Detect which cell encompasses the target text, then output its [x, y] center coordinate. 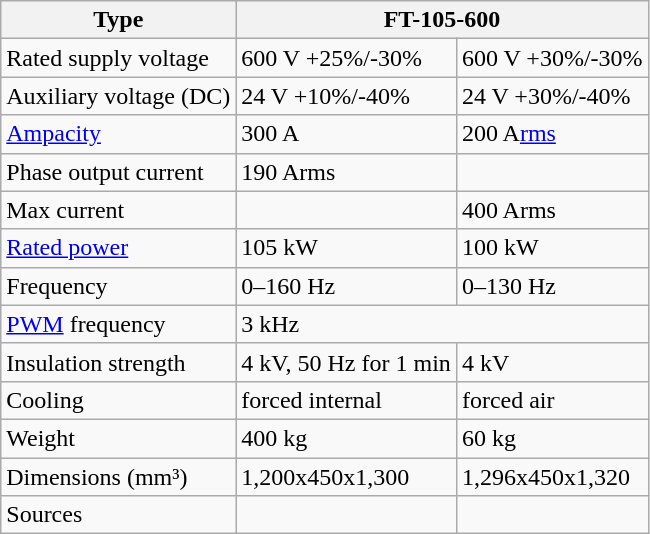
24 V +10%/-40% [346, 96]
Rated supply voltage [118, 58]
Frequency [118, 286]
60 kg [552, 438]
Insulation strength [118, 362]
400 Arms [552, 210]
100 kW [552, 248]
Ampacity [118, 134]
1,200x450x1,300 [346, 477]
Cooling [118, 400]
3 kHz [442, 324]
forced internal [346, 400]
Sources [118, 515]
600 V +30%/-30% [552, 58]
Auxiliary voltage (DC) [118, 96]
600 V +25%/-30% [346, 58]
190 Arms [346, 172]
forced air [552, 400]
0–160 Hz [346, 286]
Max current [118, 210]
FT-105-600 [442, 20]
400 kg [346, 438]
200 Arms [552, 134]
24 V +30%/-40% [552, 96]
0–130 Hz [552, 286]
1,296x450x1,320 [552, 477]
4 kV, 50 Hz for 1 min [346, 362]
Rated power [118, 248]
PWM frequency [118, 324]
105 kW [346, 248]
Type [118, 20]
Dimensions (mm³) [118, 477]
Phase output current [118, 172]
Weight [118, 438]
300 A [346, 134]
4 kV [552, 362]
